Detect which cell encompasses the target text, then output its (x, y) center coordinate. 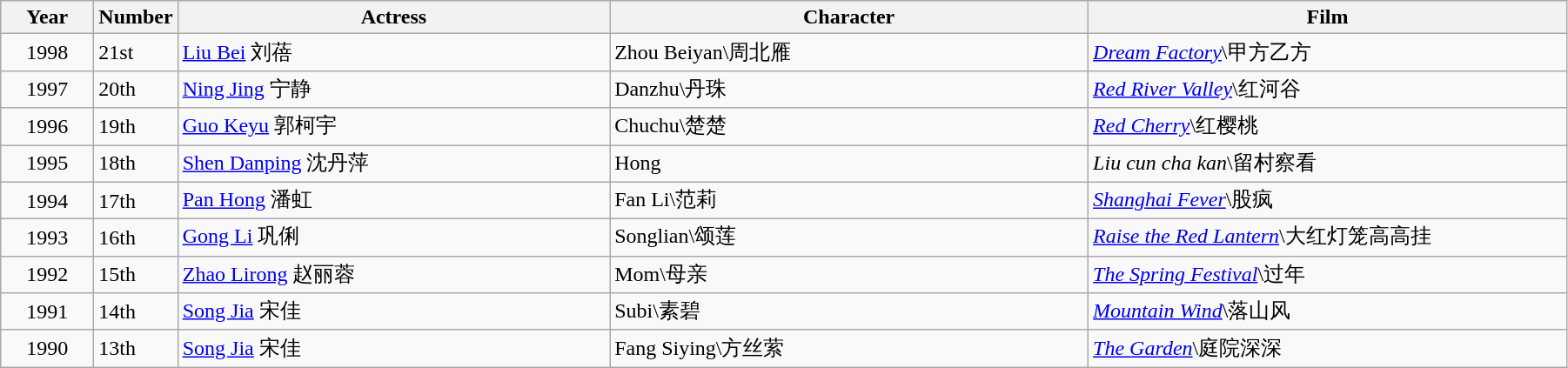
Liu cun cha kan\留村察看 (1328, 164)
1995 (47, 164)
Shanghai Fever\股疯 (1328, 200)
The Garden\庭院深深 (1328, 348)
Zhao Lirong 赵丽蓉 (393, 275)
Gong Li 巩俐 (393, 238)
Fan Li\范莉 (849, 200)
Raise the Red Lantern\大红灯笼高高挂 (1328, 238)
Character (849, 17)
1990 (47, 348)
Zhou Beiyan\周北雁 (849, 52)
Year (47, 17)
1998 (47, 52)
Number (136, 17)
14th (136, 311)
19th (136, 127)
Fang Siying\方丝萦 (849, 348)
Actress (393, 17)
Chuchu\楚楚 (849, 127)
Mountain Wind\落山风 (1328, 311)
Liu Bei 刘蓓 (393, 52)
Ning Jing 宁静 (393, 89)
13th (136, 348)
1997 (47, 89)
1996 (47, 127)
Songlian\颂莲 (849, 238)
Hong (849, 164)
16th (136, 238)
Mom\母亲 (849, 275)
1994 (47, 200)
Shen Danping 沈丹萍 (393, 164)
Red River Valley\红河谷 (1328, 89)
Film (1328, 17)
Pan Hong 潘虹 (393, 200)
Guo Keyu 郭柯宇 (393, 127)
15th (136, 275)
Dream Factory\甲方乙方 (1328, 52)
Danzhu\丹珠 (849, 89)
21st (136, 52)
1991 (47, 311)
The Spring Festival\过年 (1328, 275)
1992 (47, 275)
20th (136, 89)
Red Cherry\红樱桃 (1328, 127)
17th (136, 200)
1993 (47, 238)
18th (136, 164)
Subi\素碧 (849, 311)
